Determine the (x, y) coordinate at the center of the cell enclosing the given text.  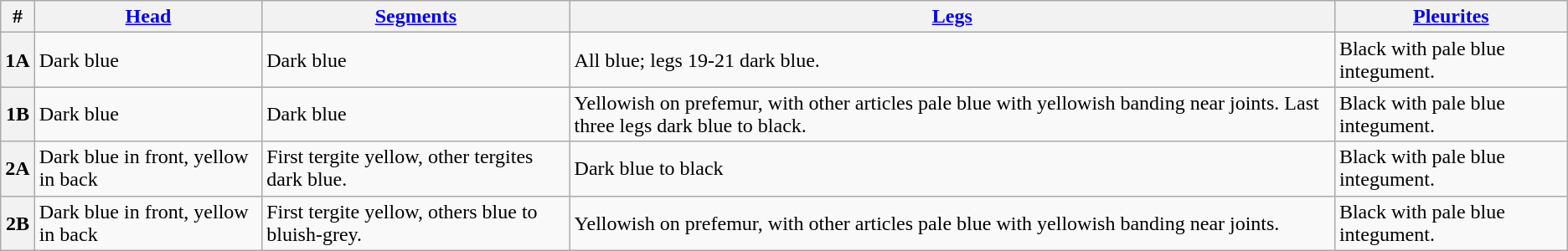
2B (18, 223)
Yellowish on prefemur, with other articles pale blue with yellowish banding near joints. Last three legs dark blue to black. (952, 114)
All blue; legs 19-21 dark blue. (952, 60)
Segments (415, 17)
# (18, 17)
Yellowish on prefemur, with other articles pale blue with yellowish banding near joints. (952, 223)
Legs (952, 17)
2A (18, 169)
First tergite yellow, others blue to bluish-grey. (415, 223)
Pleurites (1451, 17)
Head (148, 17)
1A (18, 60)
Dark blue to black (952, 169)
1B (18, 114)
First tergite yellow, other tergites dark blue. (415, 169)
